For the text-containing cell, return its midpoint in [X, Y] coordinate format. 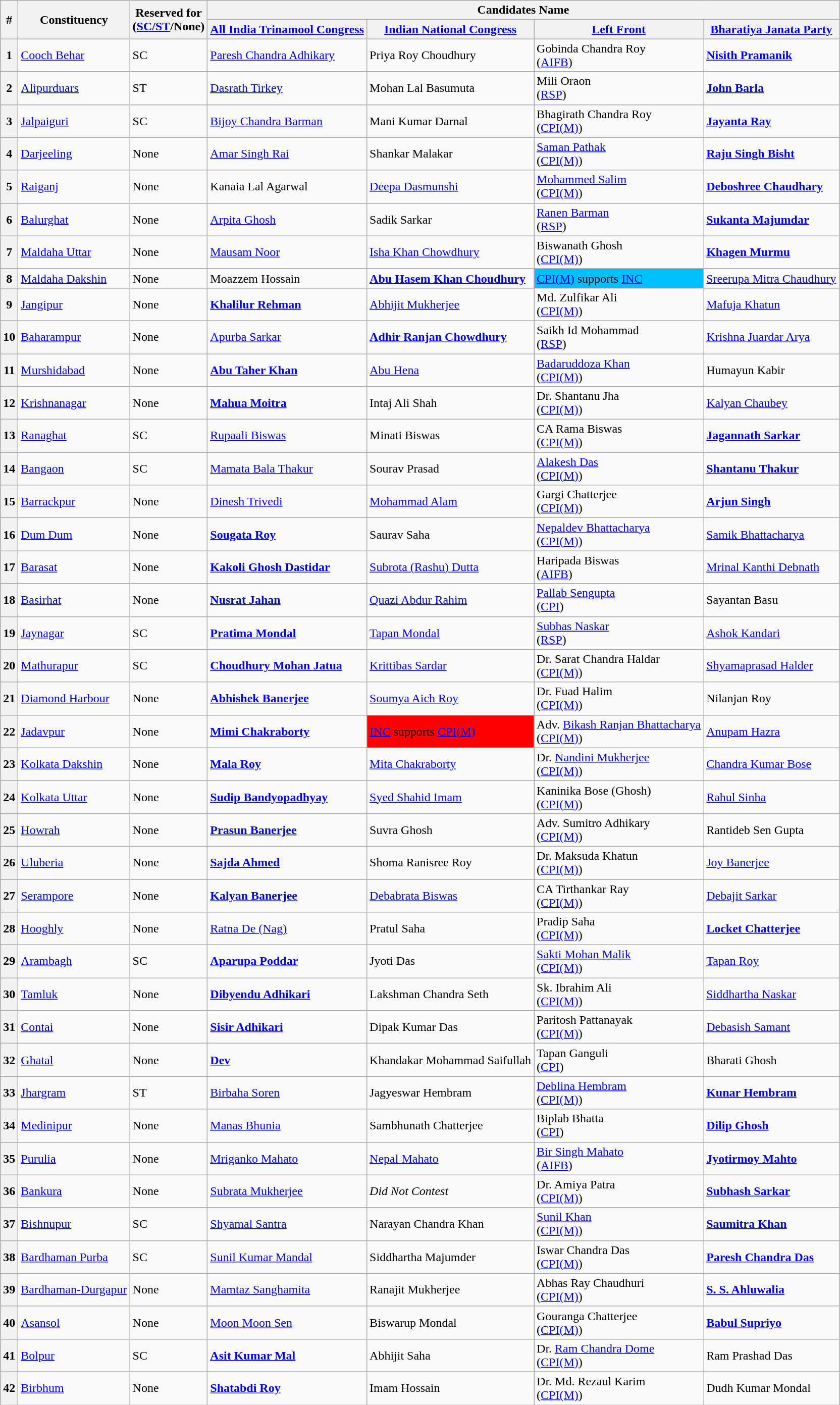
Gouranga Chatterjee(CPI(M)) [619, 1323]
Samik Bhattacharya [771, 534]
40 [9, 1323]
Nusrat Jahan [287, 600]
Dr. Fuad Halim(CPI(M)) [619, 699]
Kakoli Ghosh Dastidar [287, 567]
Shatabdi Roy [287, 1388]
Anupam Hazra [771, 731]
21 [9, 699]
CPI(M) supports INC [619, 278]
Bankura [74, 1191]
Nisith Pramanik [771, 56]
11 [9, 370]
Joy Banerjee [771, 862]
7 [9, 252]
Jayanta Ray [771, 121]
Haripada Biswas(AIFB) [619, 567]
28 [9, 929]
Shyamaprasad Halder [771, 665]
29 [9, 961]
Saikh Id Mohammad(RSP) [619, 337]
Subrata Mukherjee [287, 1191]
36 [9, 1191]
Mrinal Kanthi Debnath [771, 567]
Saurav Saha [450, 534]
Krishnanagar [74, 403]
Ashok Kandari [771, 633]
Alakesh Das(CPI(M)) [619, 469]
Mimi Chakraborty [287, 731]
Bharatiya Janata Party [771, 29]
S. S. Ahluwalia [771, 1289]
Nilanjan Roy [771, 699]
Candidates Name [523, 10]
Badaruddoza Khan(CPI(M)) [619, 370]
27 [9, 896]
Lakshman Chandra Seth [450, 995]
Khagen Murmu [771, 252]
Dr. Amiya Patra(CPI(M)) [619, 1191]
Sayantan Basu [771, 600]
Gobinda Chandra Roy(AIFB) [619, 56]
Mamata Bala Thakur [287, 469]
Paresh Chandra Adhikary [287, 56]
Diamond Harbour [74, 699]
Ghatal [74, 1060]
Rahul Sinha [771, 797]
Arpita Ghosh [287, 219]
19 [9, 633]
Mamtaz Sanghamita [287, 1289]
Jyotirmoy Mahto [771, 1158]
32 [9, 1060]
Did Not Contest [450, 1191]
Debasish Samant [771, 1027]
Sadik Sarkar [450, 219]
Bijoy Chandra Barman [287, 121]
Kolkata Dakshin [74, 764]
Abu Hasem Khan Choudhury [450, 278]
Khalilur Rehman [287, 304]
14 [9, 469]
4 [9, 153]
Krittibas Sardar [450, 665]
Quazi Abdur Rahim [450, 600]
Sourav Prasad [450, 469]
Ram Prashad Das [771, 1355]
Debabrata Biswas [450, 896]
Ranen Barman(RSP) [619, 219]
Dr. Shantanu Jha(CPI(M)) [619, 403]
Indian National Congress [450, 29]
Contai [74, 1027]
Shoma Ranisree Roy [450, 862]
Raiganj [74, 187]
23 [9, 764]
Serampore [74, 896]
Mathurapur [74, 665]
Sisir Adhikari [287, 1027]
Howrah [74, 830]
Dr. Md. Rezaul Karim(CPI(M)) [619, 1388]
Biplab Bhatta(CPI) [619, 1126]
Sreerupa Mitra Chaudhury [771, 278]
Jagannath Sarkar [771, 436]
Siddhartha Naskar [771, 995]
Soumya Aich Roy [450, 699]
Jagyeswar Hembram [450, 1092]
Mriganko Mahato [287, 1158]
Balurghat [74, 219]
Biswanath Ghosh(CPI(M)) [619, 252]
Amar Singh Rai [287, 153]
Bir Singh Mahato(AIFB) [619, 1158]
Moon Moon Sen [287, 1323]
Chandra Kumar Bose [771, 764]
Mausam Noor [287, 252]
Babul Supriyo [771, 1323]
Dinesh Trivedi [287, 502]
Debajit Sarkar [771, 896]
Jadavpur [74, 731]
10 [9, 337]
8 [9, 278]
Subhas Naskar(RSP) [619, 633]
Abu Hena [450, 370]
Bardhaman-Durgapur [74, 1289]
18 [9, 600]
# [9, 20]
Reserved for(SC/ST/None) [169, 20]
Locket Chatterjee [771, 929]
Moazzem Hossain [287, 278]
Krishna Juardar Arya [771, 337]
Rupaali Biswas [287, 436]
26 [9, 862]
Isha Khan Chowdhury [450, 252]
39 [9, 1289]
Mohammad Alam [450, 502]
Tapan Mondal [450, 633]
2 [9, 88]
Medinipur [74, 1126]
42 [9, 1388]
Imam Hossain [450, 1388]
Adhir Ranjan Chowdhury [450, 337]
Prasun Banerjee [287, 830]
Birbaha Soren [287, 1092]
Nepal Mahato [450, 1158]
Jaynagar [74, 633]
CA Rama Biswas(CPI(M)) [619, 436]
Ratna De (Nag) [287, 929]
Shantanu Thakur [771, 469]
15 [9, 502]
Sunil Khan(CPI(M)) [619, 1224]
Bharati Ghosh [771, 1060]
Abhishek Banerjee [287, 699]
Deblina Hembram(CPI(M)) [619, 1092]
Apurba Sarkar [287, 337]
Sk. Ibrahim Ali(CPI(M)) [619, 995]
Adv. Bikash Ranjan Bhattacharya(CPI(M)) [619, 731]
Barrackpur [74, 502]
Arjun Singh [771, 502]
Khandakar Mohammad Saifullah [450, 1060]
Jyoti Das [450, 961]
Birbhum [74, 1388]
17 [9, 567]
Mafuja Khatun [771, 304]
Deepa Dasmunshi [450, 187]
Maldaha Dakshin [74, 278]
Jalpaiguri [74, 121]
Subrota (Rashu) Dutta [450, 567]
Tapan Ganguli(CPI) [619, 1060]
Subhash Sarkar [771, 1191]
Baharampur [74, 337]
Abhas Ray Chaudhuri(CPI(M)) [619, 1289]
Dudh Kumar Mondal [771, 1388]
Mohan Lal Basumuta [450, 88]
Md. Zulfikar Ali(CPI(M)) [619, 304]
Manas Bhunia [287, 1126]
13 [9, 436]
Sajda Ahmed [287, 862]
41 [9, 1355]
24 [9, 797]
Shyamal Santra [287, 1224]
Mala Roy [287, 764]
Dum Dum [74, 534]
Suvra Ghosh [450, 830]
Dipak Kumar Das [450, 1027]
5 [9, 187]
Abhijit Saha [450, 1355]
Kolkata Uttar [74, 797]
Bardhaman Purba [74, 1257]
Biswarup Mondal [450, 1323]
25 [9, 830]
35 [9, 1158]
Basirhat [74, 600]
Saumitra Khan [771, 1224]
Alipurduars [74, 88]
Deboshree Chaudhary [771, 187]
Darjeeling [74, 153]
Mohammed Salim(CPI(M)) [619, 187]
All India Trinamool Congress [287, 29]
Sougata Roy [287, 534]
Cooch Behar [74, 56]
Dibyendu Adhikari [287, 995]
Dev [287, 1060]
Asansol [74, 1323]
Jhargram [74, 1092]
Hooghly [74, 929]
Asit Kumar Mal [287, 1355]
Abu Taher Khan [287, 370]
Nepaldev Bhattacharya(CPI(M)) [619, 534]
16 [9, 534]
Bangaon [74, 469]
Dr. Sarat Chandra Haldar(CPI(M)) [619, 665]
Mani Kumar Darnal [450, 121]
Mili Oraon(RSP) [619, 88]
12 [9, 403]
Siddhartha Majumder [450, 1257]
Maldaha Uttar [74, 252]
1 [9, 56]
Mita Chakraborty [450, 764]
Tapan Roy [771, 961]
Sambhunath Chatterjee [450, 1126]
3 [9, 121]
31 [9, 1027]
Choudhury Mohan Jatua [287, 665]
Abhijit Mukherjee [450, 304]
Narayan Chandra Khan [450, 1224]
Dilip Ghosh [771, 1126]
Saman Pathak(CPI(M)) [619, 153]
Tamluk [74, 995]
Gargi Chatterjee(CPI(M)) [619, 502]
Uluberia [74, 862]
Humayun Kabir [771, 370]
Intaj Ali Shah [450, 403]
Pratul Saha [450, 929]
Murshidabad [74, 370]
Sukanta Majumdar [771, 219]
34 [9, 1126]
Bhagirath Chandra Roy(CPI(M)) [619, 121]
Paresh Chandra Das [771, 1257]
Barasat [74, 567]
Sudip Bandyopadhyay [287, 797]
Left Front [619, 29]
33 [9, 1092]
Pradip Saha(CPI(M)) [619, 929]
John Barla [771, 88]
Kaninika Bose (Ghosh)(CPI(M)) [619, 797]
Kalyan Chaubey [771, 403]
Paritosh Pattanayak(CPI(M)) [619, 1027]
Bolpur [74, 1355]
Arambagh [74, 961]
Pallab Sengupta(CPI) [619, 600]
Shankar Malakar [450, 153]
Raju Singh Bisht [771, 153]
Sunil Kumar Mandal [287, 1257]
Mahua Moitra [287, 403]
INC supports CPI(M) [450, 731]
Bishnupur [74, 1224]
9 [9, 304]
Ranajit Mukherjee [450, 1289]
6 [9, 219]
Purulia [74, 1158]
CA Tirthankar Ray(CPI(M)) [619, 896]
Sakti Mohan Malik(CPI(M)) [619, 961]
Adv. Sumitro Adhikary(CPI(M)) [619, 830]
Dasrath Tirkey [287, 88]
Dr. Nandini Mukherjee(CPI(M)) [619, 764]
Kalyan Banerjee [287, 896]
Kanaia Lal Agarwal [287, 187]
37 [9, 1224]
Iswar Chandra Das(CPI(M)) [619, 1257]
Minati Biswas [450, 436]
20 [9, 665]
Dr. Maksuda Khatun(CPI(M)) [619, 862]
22 [9, 731]
Priya Roy Choudhury [450, 56]
Constituency [74, 20]
Kunar Hembram [771, 1092]
Rantideb Sen Gupta [771, 830]
Ranaghat [74, 436]
Pratima Mondal [287, 633]
38 [9, 1257]
30 [9, 995]
Jangipur [74, 304]
Aparupa Poddar [287, 961]
Syed Shahid Imam [450, 797]
Dr. Ram Chandra Dome(CPI(M)) [619, 1355]
